Identify which cell holds the provided text, then report its (x, y) central coordinate. 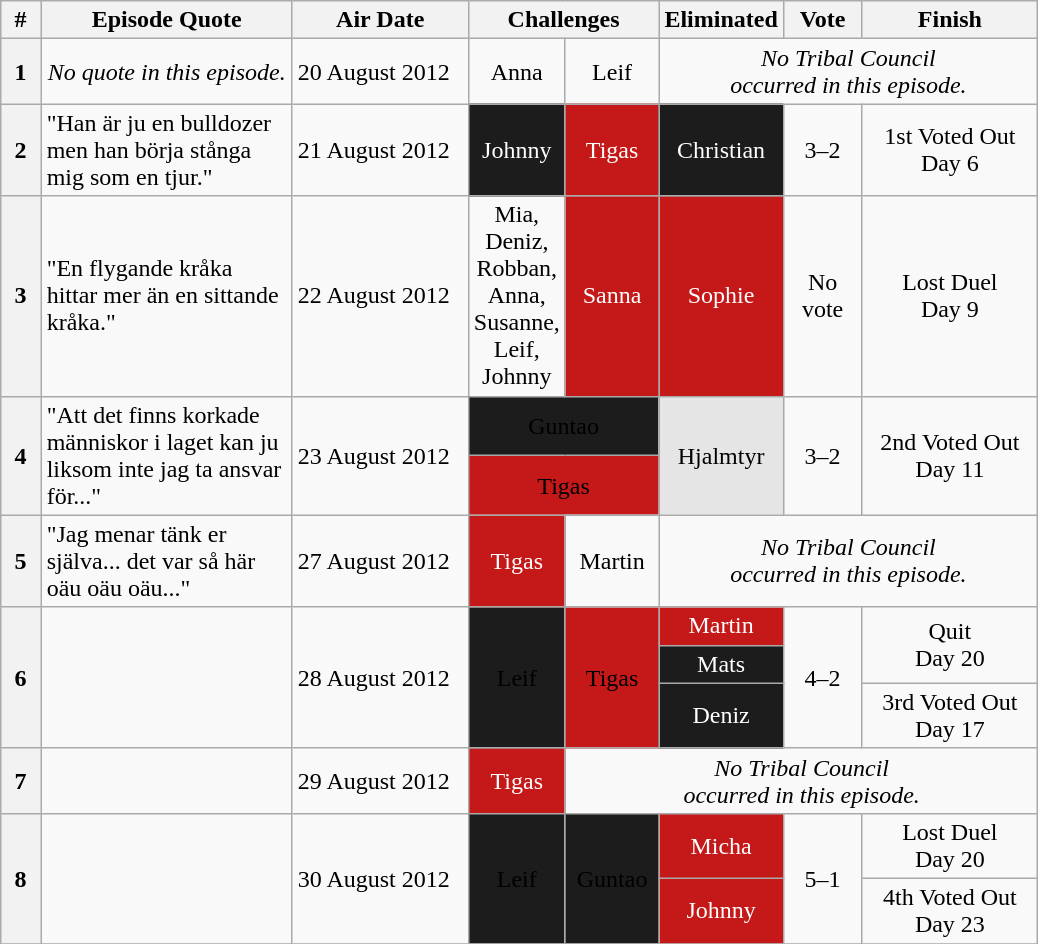
"Han är ju en bulldozer men han börja stånga mig som en tjur." (166, 150)
4 (20, 456)
Mia,Deniz,Robban,Anna,Susanne,Leif,Johnny (516, 296)
3rd Voted OutDay 17 (950, 716)
Air Date (380, 20)
1 (20, 72)
Christian (721, 150)
4th Voted OutDay 23 (950, 910)
21 August 2012 (380, 150)
6 (20, 678)
Sophie (721, 296)
2 (20, 150)
No vote (822, 296)
# (20, 20)
"Att det finns korkade människor i laget kan ju liksom inte jag ta ansvar för..." (166, 456)
22 August 2012 (380, 296)
8 (20, 878)
No quote in this episode. (166, 72)
2nd Voted OutDay 11 (950, 456)
Sanna (612, 296)
"En flygande kråka hittar mer än en sittande kråka." (166, 296)
Episode Quote (166, 20)
Eliminated (721, 20)
Hjalmtyr (721, 456)
QuitDay 20 (950, 645)
Deniz (721, 716)
Anna (516, 72)
Lost DuelDay 20 (950, 846)
Finish (950, 20)
5–1 (822, 878)
20 August 2012 (380, 72)
Lost DuelDay 9 (950, 296)
29 August 2012 (380, 780)
3 (20, 296)
28 August 2012 (380, 678)
5 (20, 561)
23 August 2012 (380, 456)
27 August 2012 (380, 561)
"Jag menar tänk er själva... det var så här oäu oäu oäu..." (166, 561)
Vote (822, 20)
Micha (721, 846)
30 August 2012 (380, 878)
4–2 (822, 678)
Challenges (564, 20)
1st Voted OutDay 6 (950, 150)
Mats (721, 664)
7 (20, 780)
